Scan for the cell matching the given text and deliver its [X, Y] coordinate at center. 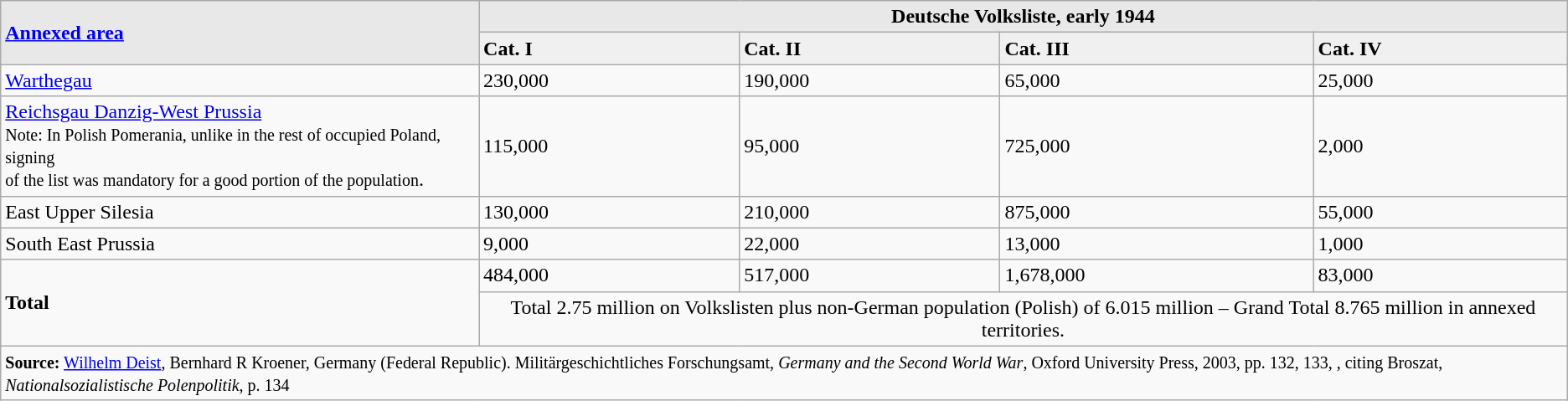
725,000 [1157, 146]
230,000 [610, 80]
95,000 [869, 146]
83,000 [1441, 275]
1,000 [1441, 244]
115,000 [610, 146]
517,000 [869, 275]
13,000 [1157, 244]
210,000 [869, 212]
1,678,000 [1157, 275]
Cat. II [869, 49]
Cat. IV [1441, 49]
55,000 [1441, 212]
South East Prussia [240, 244]
65,000 [1157, 80]
Total [240, 303]
2,000 [1441, 146]
484,000 [610, 275]
Cat. III [1157, 49]
Deutsche Volksliste, early 1944 [1024, 17]
Total 2.75 million on Volkslisten plus non-German population (Polish) of 6.015 million – Grand Total 8.765 million in annexed territories. [1024, 318]
Warthegau [240, 80]
190,000 [869, 80]
Cat. I [610, 49]
25,000 [1441, 80]
22,000 [869, 244]
875,000 [1157, 212]
Annexed area [240, 33]
130,000 [610, 212]
East Upper Silesia [240, 212]
9,000 [610, 244]
